Find where the given text appears and provide that cell's center as [x, y] coordinate. 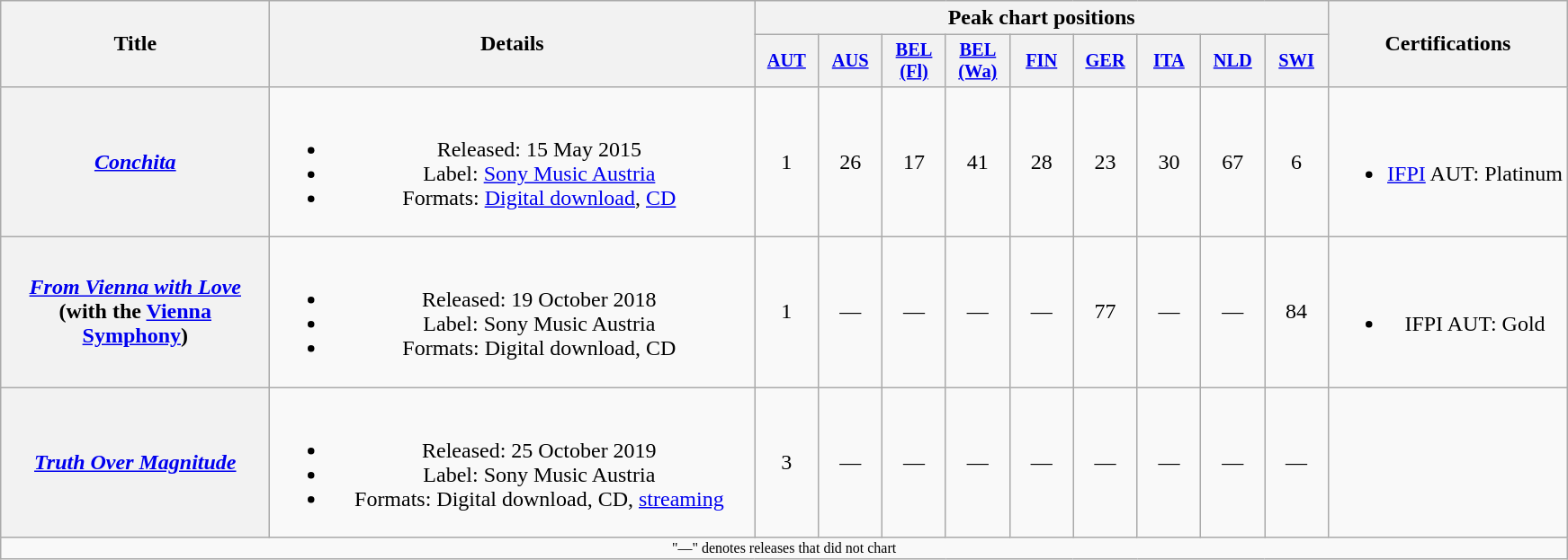
Released: 19 October 2018Label: Sony Music AustriaFormats: Digital download, CD [513, 313]
Certifications [1448, 44]
23 [1105, 162]
NLD [1232, 61]
17 [914, 162]
30 [1169, 162]
IFPI AUT: Platinum [1448, 162]
67 [1232, 162]
Peak chart positions [1042, 18]
BEL(Fl) [914, 61]
AUT [786, 61]
28 [1042, 162]
AUS [851, 61]
Released: 15 May 2015Label: Sony Music AustriaFormats: Digital download, CD [513, 162]
IFPI AUT: Gold [1448, 313]
ITA [1169, 61]
3 [786, 462]
6 [1297, 162]
41 [977, 162]
Truth Over Magnitude [135, 462]
84 [1297, 313]
Title [135, 44]
"—" denotes releases that did not chart [784, 548]
FIN [1042, 61]
GER [1105, 61]
77 [1105, 313]
SWI [1297, 61]
Released: 25 October 2019Label: Sony Music AustriaFormats: Digital download, CD, streaming [513, 462]
26 [851, 162]
From Vienna with Love(with the Vienna Symphony) [135, 313]
Conchita [135, 162]
Details [513, 44]
BEL(Wa) [977, 61]
